Search for the cell housing the specified text and yield its (X, Y) center coordinate. 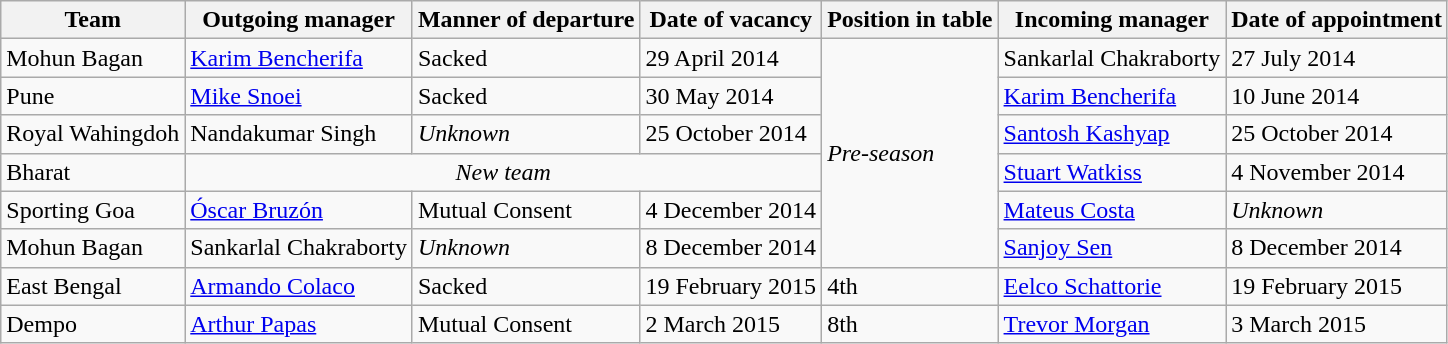
Pune (93, 96)
Outgoing manager (299, 20)
Date of appointment (1337, 20)
Santosh Kashyap (1112, 134)
4 November 2014 (1337, 172)
Manner of departure (526, 20)
30 May 2014 (731, 96)
Incoming manager (1112, 20)
Mateus Costa (1112, 210)
Mike Snoei (299, 96)
Pre-season (910, 153)
Armando Colaco (299, 286)
Óscar Bruzón (299, 210)
Stuart Watkiss (1112, 172)
Eelco Schattorie (1112, 286)
4th (910, 286)
Sporting Goa (93, 210)
8th (910, 324)
29 April 2014 (731, 58)
Sanjoy Sen (1112, 248)
Trevor Morgan (1112, 324)
Arthur Papas (299, 324)
New team (504, 172)
27 July 2014 (1337, 58)
Date of vacancy (731, 20)
Dempo (93, 324)
Royal Wahingdoh (93, 134)
Team (93, 20)
Position in table (910, 20)
Nandakumar Singh (299, 134)
Bharat (93, 172)
10 June 2014 (1337, 96)
East Bengal (93, 286)
4 December 2014 (731, 210)
2 March 2015 (731, 324)
3 March 2015 (1337, 324)
